Determine the (X, Y) coordinate at the center of the cell enclosing the given text.  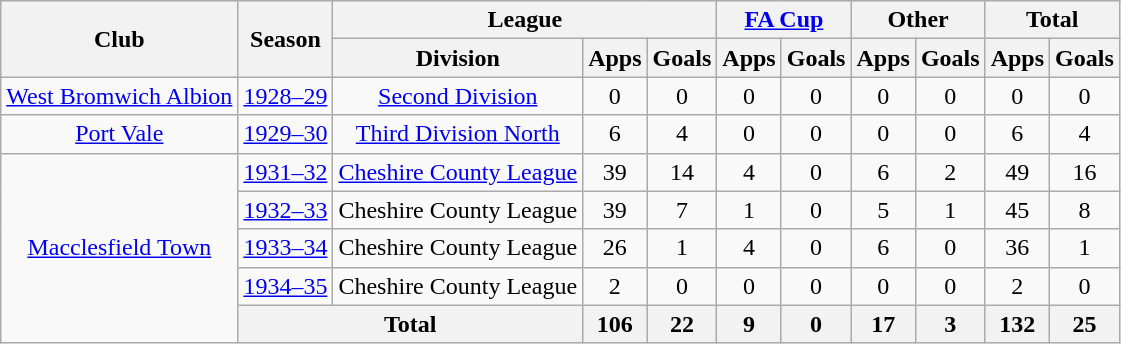
132 (1017, 324)
45 (1017, 210)
Club (120, 39)
Third Division North (458, 134)
Macclesfield Town (120, 248)
FA Cup (784, 20)
17 (883, 324)
Season (286, 39)
16 (1085, 172)
26 (615, 248)
West Bromwich Albion (120, 96)
1929–30 (286, 134)
22 (682, 324)
1931–32 (286, 172)
Division (458, 58)
9 (749, 324)
49 (1017, 172)
106 (615, 324)
3 (950, 324)
25 (1085, 324)
1934–35 (286, 286)
1928–29 (286, 96)
5 (883, 210)
Other (918, 20)
36 (1017, 248)
1932–33 (286, 210)
7 (682, 210)
1933–34 (286, 248)
League (525, 20)
14 (682, 172)
Second Division (458, 96)
Port Vale (120, 134)
8 (1085, 210)
